Identify which cell holds the provided text, then report its (X, Y) central coordinate. 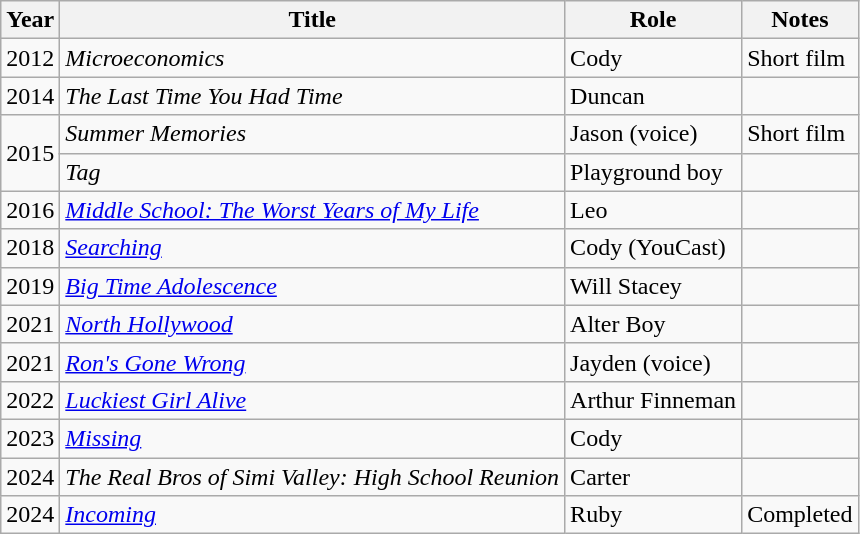
Title (312, 20)
Will Stacey (654, 286)
Big Time Adolescence (312, 286)
Role (654, 20)
Playground boy (654, 172)
Cody (YouCast) (654, 248)
Searching (312, 248)
Alter Boy (654, 324)
The Last Time You Had Time (312, 96)
2012 (30, 58)
2022 (30, 400)
Luckiest Girl Alive (312, 400)
Carter (654, 477)
Missing (312, 438)
2023 (30, 438)
Jason (voice) (654, 134)
2015 (30, 153)
Tag (312, 172)
Completed (800, 515)
Jayden (voice) (654, 362)
2014 (30, 96)
Year (30, 20)
2019 (30, 286)
Ruby (654, 515)
Microeconomics (312, 58)
Summer Memories (312, 134)
2018 (30, 248)
2016 (30, 210)
North Hollywood (312, 324)
Arthur Finneman (654, 400)
The Real Bros of Simi Valley: High School Reunion (312, 477)
Middle School: The Worst Years of My Life (312, 210)
Ron's Gone Wrong (312, 362)
Duncan (654, 96)
Incoming (312, 515)
Notes (800, 20)
Leo (654, 210)
